Extract the [X, Y] coordinate from the center of the cell holding the provided text.  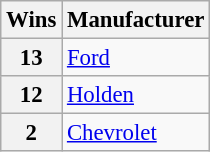
Chevrolet [136, 133]
13 [32, 58]
2 [32, 133]
Manufacturer [136, 20]
Ford [136, 58]
Holden [136, 95]
Wins [32, 20]
12 [32, 95]
